Search for the cell housing the specified text and yield its [x, y] center coordinate. 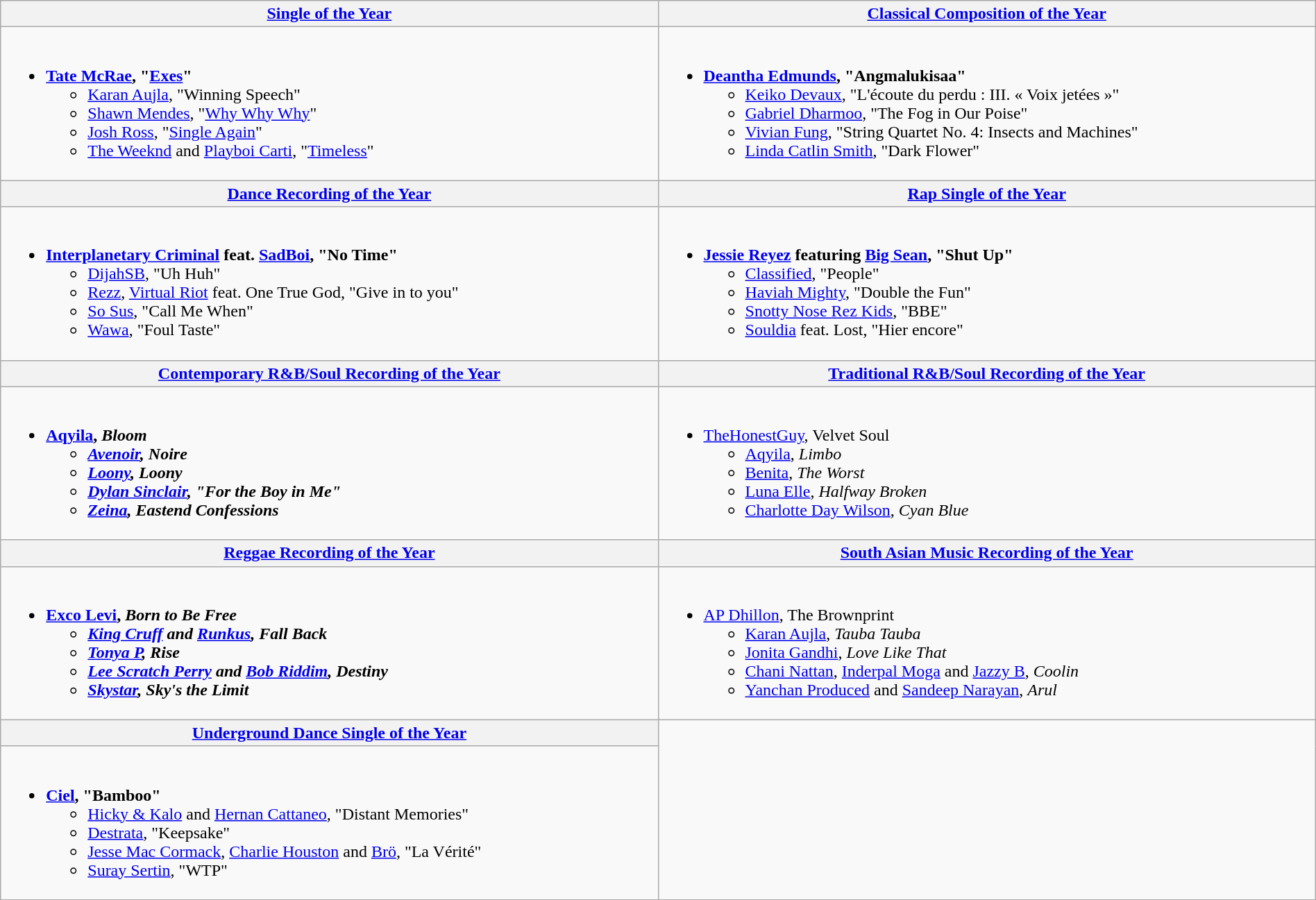
Underground Dance Single of the Year [329, 733]
Exco Levi, Born to Be FreeKing Cruff and Runkus, Fall BackTonya P, RiseLee Scratch Perry and Bob Riddim, DestinySkystar, Sky's the Limit [329, 643]
Dance Recording of the Year [329, 194]
Traditional R&B/Soul Recording of the Year [987, 373]
Aqyila, BloomAvenoir, NoireLoony, LoonyDylan Sinclair, "For the Boy in Me"Zeina, Eastend Confessions [329, 464]
South Asian Music Recording of the Year [987, 553]
Rap Single of the Year [987, 194]
Classical Composition of the Year [987, 14]
Contemporary R&B/Soul Recording of the Year [329, 373]
TheHonestGuy, Velvet SoulAqyila, LimboBenita, The WorstLuna Elle, Halfway BrokenCharlotte Day Wilson, Cyan Blue [987, 464]
Tate McRae, "Exes"Karan Aujla, "Winning Speech"Shawn Mendes, "Why Why Why"Josh Ross, "Single Again"The Weeknd and Playboi Carti, "Timeless" [329, 104]
Reggae Recording of the Year [329, 553]
Single of the Year [329, 14]
